Detect which cell encompasses the target text, then output its [x, y] center coordinate. 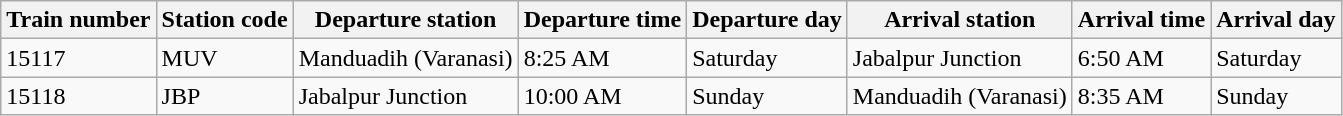
15117 [78, 58]
Train number [78, 20]
Arrival time [1141, 20]
MUV [224, 58]
8:35 AM [1141, 96]
Arrival day [1276, 20]
Departure day [768, 20]
Departure station [406, 20]
10:00 AM [602, 96]
Departure time [602, 20]
8:25 AM [602, 58]
JBP [224, 96]
6:50 AM [1141, 58]
Arrival station [960, 20]
15118 [78, 96]
Station code [224, 20]
